Return [X, Y] of the center of cell containing provided text 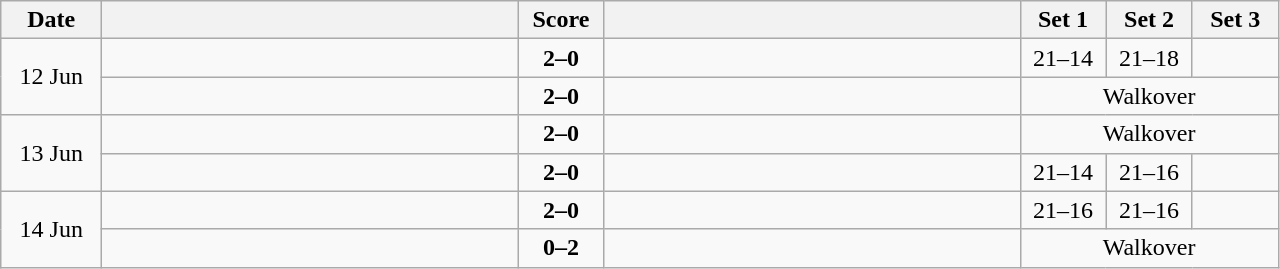
Set 3 [1235, 20]
Date [52, 20]
14 Jun [52, 229]
12 Jun [52, 77]
13 Jun [52, 153]
Set 1 [1063, 20]
Score [561, 20]
21–18 [1149, 58]
Set 2 [1149, 20]
0–2 [561, 248]
